Find where the given text appears and provide that cell's center as (x, y) coordinate. 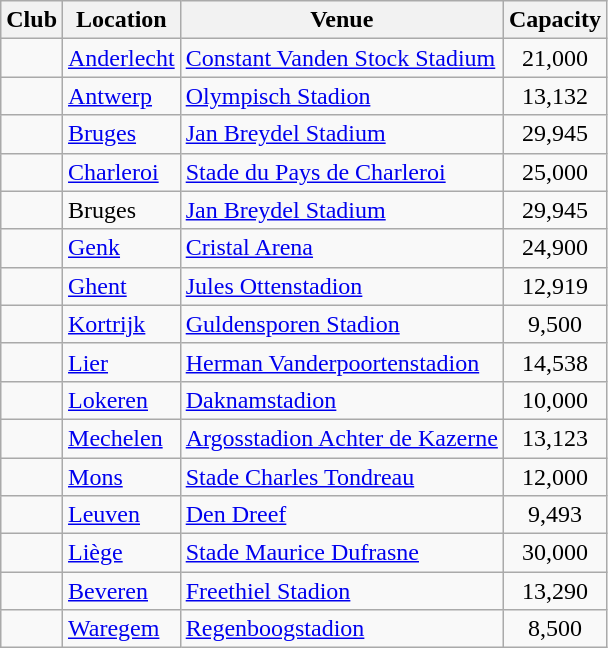
Venue (342, 20)
Constant Vanden Stock Stadium (342, 58)
13,290 (554, 591)
Beveren (122, 591)
13,132 (554, 96)
13,123 (554, 438)
14,538 (554, 362)
Guldensporen Stadion (342, 324)
Jules Ottenstadion (342, 286)
8,500 (554, 629)
12,919 (554, 286)
Mons (122, 477)
10,000 (554, 400)
Ghent (122, 286)
Lier (122, 362)
Freethiel Stadion (342, 591)
Olympisch Stadion (342, 96)
24,900 (554, 248)
Lokeren (122, 400)
Charleroi (122, 172)
Capacity (554, 20)
Mechelen (122, 438)
Antwerp (122, 96)
Club (32, 20)
Waregem (122, 629)
12,000 (554, 477)
21,000 (554, 58)
Stade Maurice Dufrasne (342, 553)
Cristal Arena (342, 248)
Leuven (122, 515)
Den Dreef (342, 515)
Stade Charles Tondreau (342, 477)
Liège (122, 553)
Daknamstadion (342, 400)
Regenboogstadion (342, 629)
Anderlecht (122, 58)
25,000 (554, 172)
30,000 (554, 553)
9,493 (554, 515)
Kortrijk (122, 324)
Location (122, 20)
9,500 (554, 324)
Genk (122, 248)
Stade du Pays de Charleroi (342, 172)
Argosstadion Achter de Kazerne (342, 438)
Herman Vanderpoortenstadion (342, 362)
